Identify which cell holds the provided text, then report its [X, Y] central coordinate. 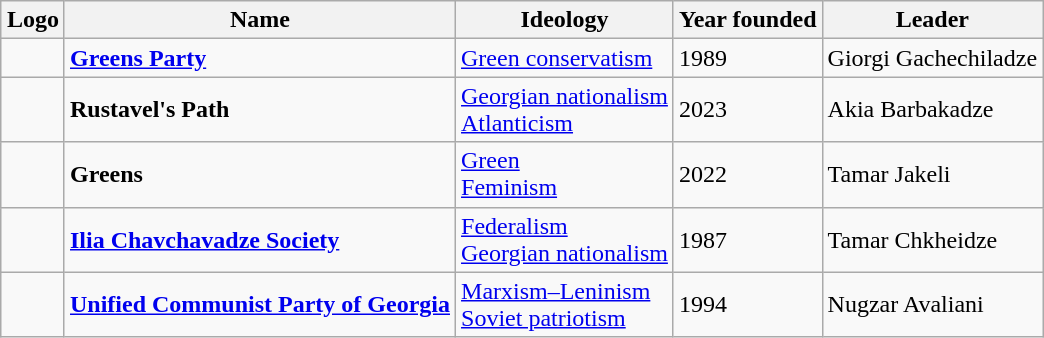
GreenFeminism [565, 174]
1994 [748, 304]
Name [260, 20]
Rustavel's Path [260, 110]
Ideology [565, 20]
Giorgi Gachechiladze [932, 58]
Leader [932, 20]
1987 [748, 240]
2023 [748, 110]
Tamar Chkheidze [932, 240]
Marxism–LeninismSoviet patriotism [565, 304]
FederalismGeorgian nationalism [565, 240]
Greens [260, 174]
Unified Communist Party of Georgia [260, 304]
Greens Party [260, 58]
2022 [748, 174]
Tamar Jakeli [932, 174]
Georgian nationalismAtlanticism [565, 110]
Nugzar Avaliani [932, 304]
Year founded [748, 20]
Green conservatism [565, 58]
Ilia Chavchavadze Society [260, 240]
Logo [32, 20]
1989 [748, 58]
Akia Barbakadze [932, 110]
